Provide the (x, y) coordinate of the cell's center where the given text is located.  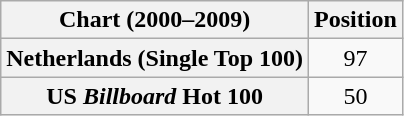
Netherlands (Single Top 100) (155, 58)
97 (356, 58)
Chart (2000–2009) (155, 20)
50 (356, 96)
US Billboard Hot 100 (155, 96)
Position (356, 20)
